Find where the given text appears and provide that cell's center as (X, Y) coordinate. 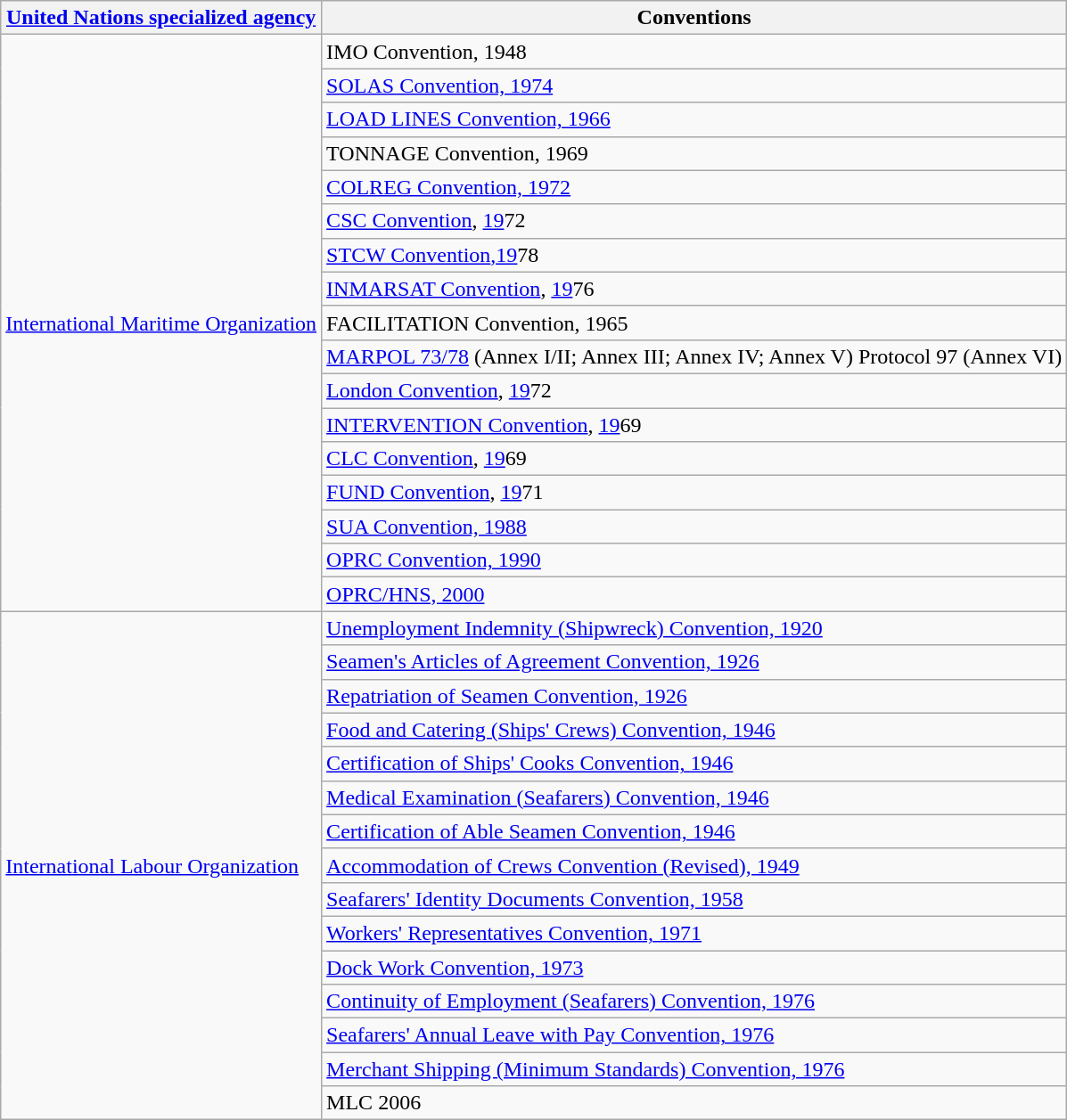
MARPOL 73/78 (Annex I/II; Annex III; Annex IV; Annex V) Protocol 97 (Annex VI) (694, 356)
CLC Convention, 1969 (694, 459)
Seamen's Articles of Agreement Convention, 1926 (694, 662)
International Maritime Organization (161, 323)
LOAD LINES Convention, 1966 (694, 119)
STCW Convention,1978 (694, 255)
Conventions (694, 18)
Seafarers' Identity Documents Convention, 1958 (694, 899)
TONNAGE Convention, 1969 (694, 153)
CSC Convention, 1972 (694, 221)
Accommodation of Crews Convention (Revised), 1949 (694, 865)
Dock Work Convention, 1973 (694, 967)
Unemployment Indemnity (Shipwreck) Convention, 1920 (694, 628)
Workers' Representatives Convention, 1971 (694, 933)
IMO Convention, 1948 (694, 52)
COLREG Convention, 1972 (694, 187)
Certification of Ships' Cooks Convention, 1946 (694, 764)
Continuity of Employment (Seafarers) Convention, 1976 (694, 1001)
United Nations specialized agency (161, 18)
MLC 2006 (694, 1103)
FACILITATION Convention, 1965 (694, 323)
Seafarers' Annual Leave with Pay Convention, 1976 (694, 1035)
INTERVENTION Convention, 1969 (694, 425)
INMARSAT Convention, 1976 (694, 289)
Certification of Able Seamen Convention, 1946 (694, 831)
Medical Examination (Seafarers) Convention, 1946 (694, 797)
OPRC Convention, 1990 (694, 560)
FUND Convention, 1971 (694, 493)
London Convention, 1972 (694, 390)
OPRC/HNS, 2000 (694, 594)
Merchant Shipping (Minimum Standards) Convention, 1976 (694, 1069)
Food and Catering (Ships' Crews) Convention, 1946 (694, 730)
Repatriation of Seamen Convention, 1926 (694, 696)
SOLAS Convention, 1974 (694, 86)
SUA Convention, 1988 (694, 527)
International Labour Organization (161, 866)
